Pinpoint the cell where the given text exists, returning its [X, Y] midpoint coordinate. 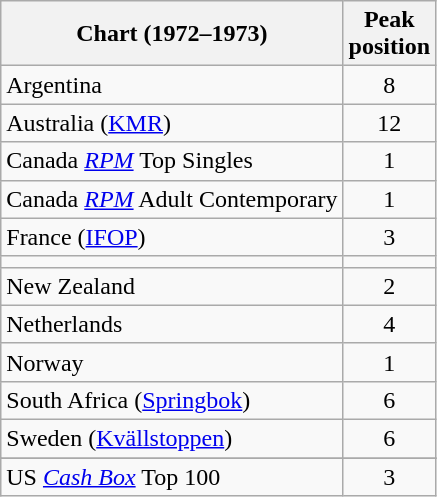
Peakposition [389, 34]
Canada RPM Top Singles [172, 161]
Sweden (Kvällstoppen) [172, 438]
Netherlands [172, 324]
4 [389, 324]
Australia (KMR) [172, 123]
Norway [172, 362]
France (IFOP) [172, 237]
Canada RPM Adult Contemporary [172, 199]
2 [389, 286]
US Cash Box Top 100 [172, 477]
South Africa (Springbok) [172, 400]
Chart (1972–1973) [172, 34]
Argentina [172, 85]
12 [389, 123]
New Zealand [172, 286]
8 [389, 85]
